Determine the (X, Y) coordinate at the center of the cell enclosing the given text.  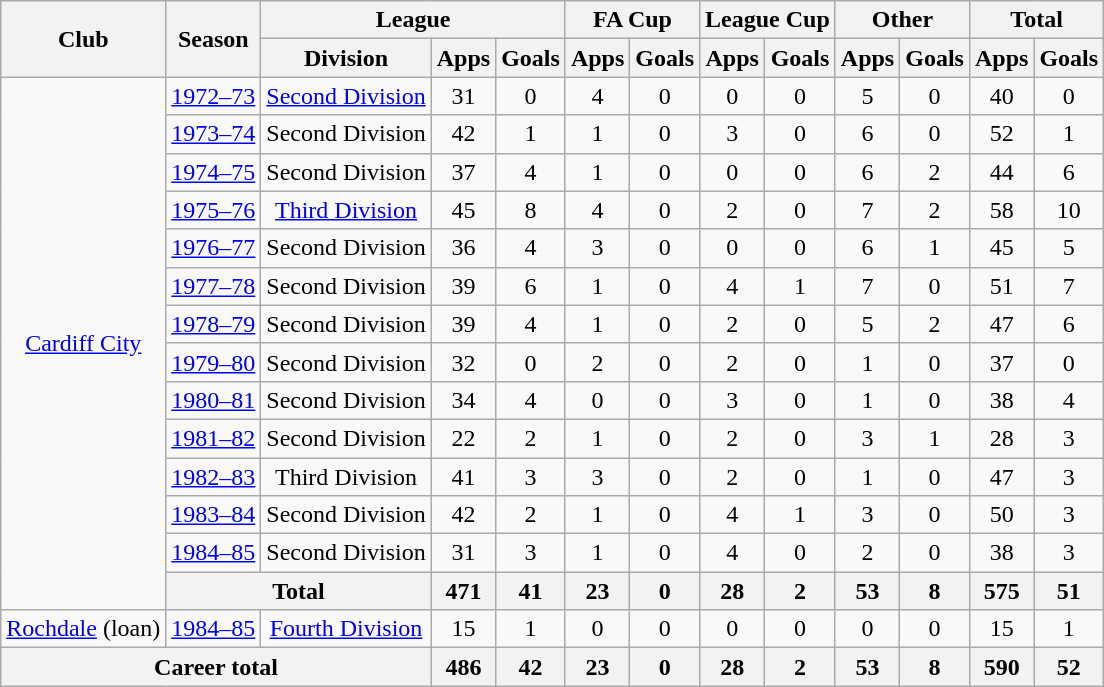
1982–83 (214, 477)
Career total (216, 667)
Rochdale (loan) (84, 629)
Other (902, 20)
471 (463, 591)
10 (1069, 210)
Season (214, 39)
486 (463, 667)
FA Cup (632, 20)
Cardiff City (84, 344)
58 (1001, 210)
1981–82 (214, 438)
1975–76 (214, 210)
1974–75 (214, 172)
1973–74 (214, 134)
Fourth Division (346, 629)
1980–81 (214, 400)
League (414, 20)
50 (1001, 515)
Club (84, 39)
40 (1001, 96)
1977–78 (214, 286)
1979–80 (214, 362)
Division (346, 58)
34 (463, 400)
22 (463, 438)
32 (463, 362)
League Cup (768, 20)
1972–73 (214, 96)
1983–84 (214, 515)
575 (1001, 591)
36 (463, 248)
1976–77 (214, 248)
44 (1001, 172)
1978–79 (214, 324)
590 (1001, 667)
